Locate the cell with the specified text and output its (X, Y) center coordinate. 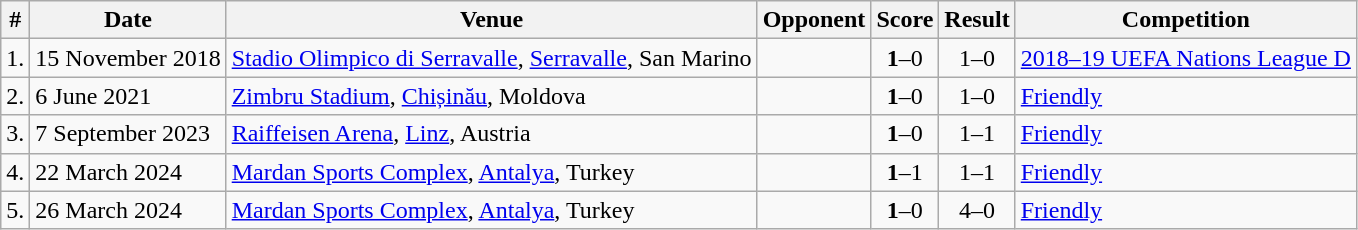
Stadio Olimpico di Serravalle, Serravalle, San Marino (492, 58)
4. (16, 172)
Venue (492, 20)
Date (128, 20)
Competition (1186, 20)
2018–19 UEFA Nations League D (1186, 58)
3. (16, 134)
# (16, 20)
Opponent (814, 20)
2. (16, 96)
Result (977, 20)
1. (16, 58)
26 March 2024 (128, 210)
15 November 2018 (128, 58)
4–0 (977, 210)
Zimbru Stadium, Chișinău, Moldova (492, 96)
Score (905, 20)
22 March 2024 (128, 172)
7 September 2023 (128, 134)
Raiffeisen Arena, Linz, Austria (492, 134)
6 June 2021 (128, 96)
5. (16, 210)
